Output the (x, y) coordinate of the center of the cell containing the given text.  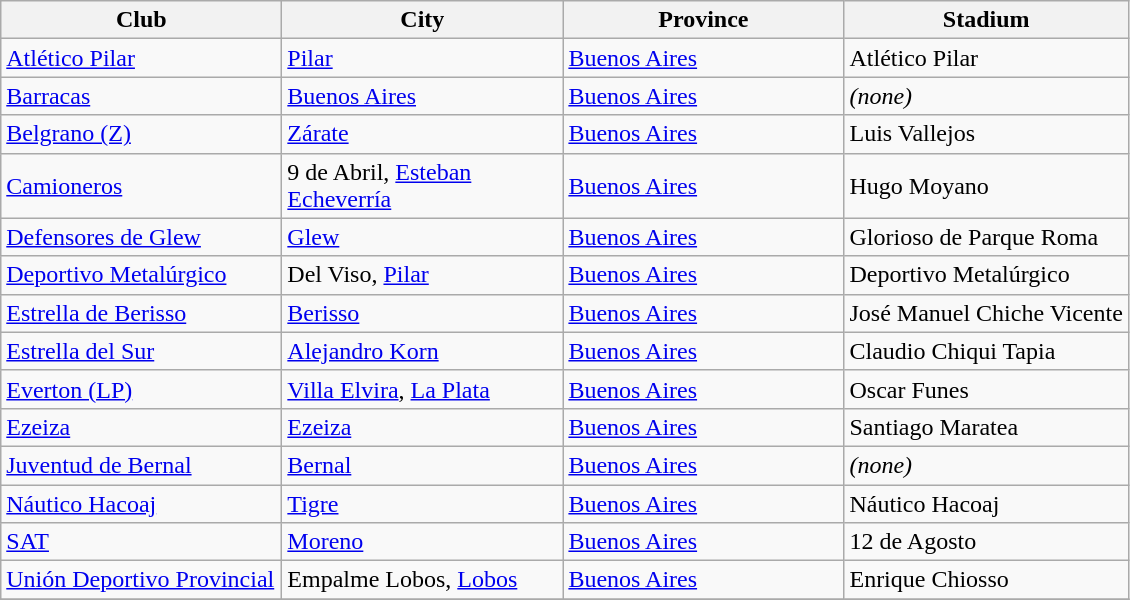
Belgrano (Z) (142, 134)
Villa Elvira, La Plata (422, 389)
Del Viso, Pilar (422, 275)
Hugo Moyano (986, 186)
Moreno (422, 542)
José Manuel Chiche Vicente (986, 313)
Juventud de Bernal (142, 465)
Barracas (142, 96)
Glew (422, 237)
SAT (142, 542)
Alejandro Korn (422, 351)
Everton (LP) (142, 389)
Glorioso de Parque Roma (986, 237)
Claudio Chiqui Tapia (986, 351)
Enrique Chiosso (986, 580)
Camioneros (142, 186)
Club (142, 20)
Zárate (422, 134)
Defensores de Glew (142, 237)
Oscar Funes (986, 389)
City (422, 20)
12 de Agosto (986, 542)
Santiago Maratea (986, 427)
Pilar (422, 58)
Stadium (986, 20)
Luis Vallejos (986, 134)
Berisso (422, 313)
Empalme Lobos, Lobos (422, 580)
Bernal (422, 465)
9 de Abril, Esteban Echeverría (422, 186)
Estrella de Berisso (142, 313)
Province (704, 20)
Estrella del Sur (142, 351)
Tigre (422, 503)
Unión Deportivo Provincial (142, 580)
